Return the [X, Y] coordinate for the center point of the cell that contains the specified text.  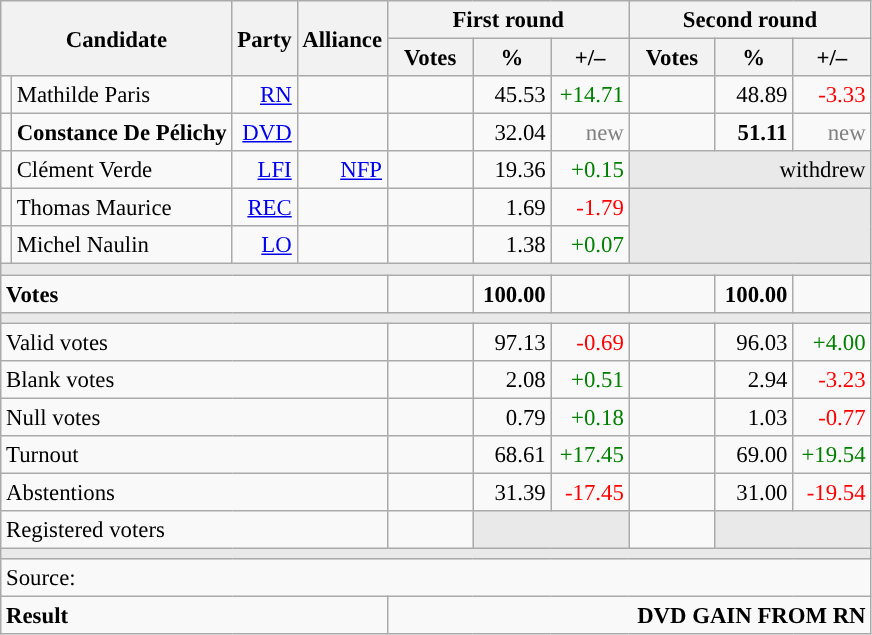
31.00 [754, 492]
REC [264, 208]
Michel Naulin [122, 245]
-0.77 [832, 417]
Result [194, 616]
-0.69 [590, 342]
Clément Verde [122, 170]
Thomas Maurice [122, 208]
Mathilde Paris [122, 95]
-3.33 [832, 95]
First round [508, 20]
Valid votes [194, 342]
RN [264, 95]
+0.15 [590, 170]
68.61 [512, 455]
69.00 [754, 455]
19.36 [512, 170]
DVD GAIN FROM RN [629, 616]
+19.54 [832, 455]
-19.54 [832, 492]
1.69 [512, 208]
Alliance [342, 38]
Null votes [194, 417]
32.04 [512, 133]
45.53 [512, 95]
2.94 [754, 379]
Source: [436, 578]
1.38 [512, 245]
Second round [750, 20]
96.03 [754, 342]
+4.00 [832, 342]
NFP [342, 170]
0.79 [512, 417]
LO [264, 245]
withdrew [750, 170]
97.13 [512, 342]
1.03 [754, 417]
Abstentions [194, 492]
+0.51 [590, 379]
+17.45 [590, 455]
51.11 [754, 133]
-3.23 [832, 379]
+0.07 [590, 245]
31.39 [512, 492]
Blank votes [194, 379]
Turnout [194, 455]
Constance De Pélichy [122, 133]
Candidate [116, 38]
LFI [264, 170]
DVD [264, 133]
Party [264, 38]
+14.71 [590, 95]
2.08 [512, 379]
48.89 [754, 95]
+0.18 [590, 417]
-1.79 [590, 208]
-17.45 [590, 492]
Registered voters [194, 530]
